Provide the (X, Y) coordinate of the cell's center where the given text is located.  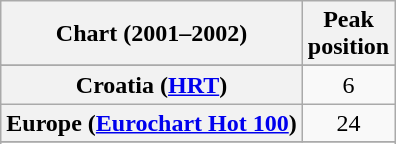
6 (348, 85)
Croatia (HRT) (152, 85)
Chart (2001–2002) (152, 34)
Europe (Eurochart Hot 100) (152, 123)
24 (348, 123)
Peakposition (348, 34)
